Return the (X, Y) coordinate for the center point of the cell that contains the specified text.  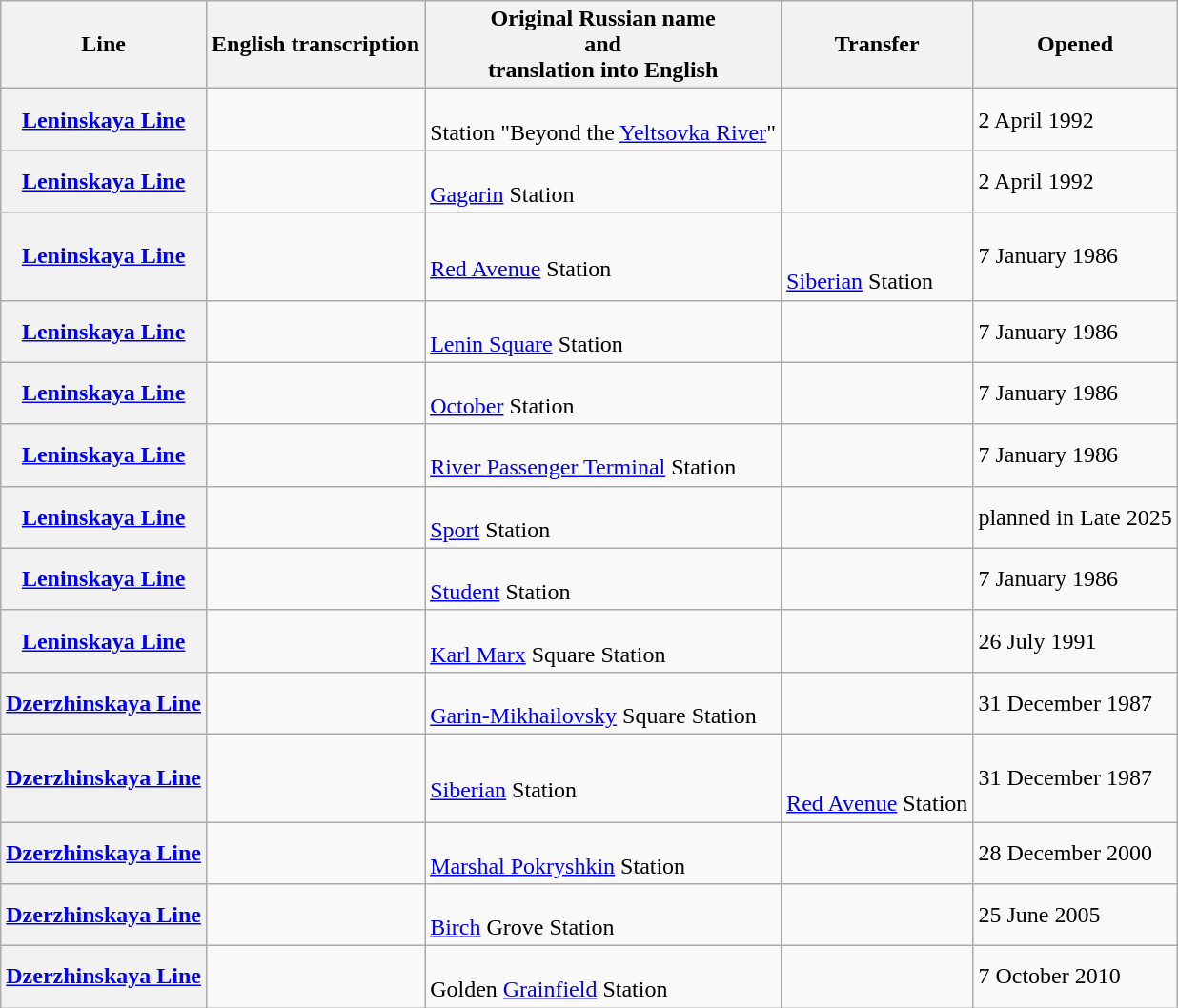
Student Station (603, 579)
25 June 2005 (1075, 915)
7 October 2010 (1075, 978)
English transcription (315, 45)
Marshal Pokryshkin Station (603, 852)
Sport Station (603, 516)
Transfer (877, 45)
Lenin Square Station (603, 332)
Karl Marx Square Station (603, 640)
Garin-Mikhailovsky Square Station (603, 703)
Opened (1075, 45)
Station "Beyond the Yeltsovka River" (603, 120)
River Passenger Terminal Station (603, 455)
planned in Late 2025 (1075, 516)
28 December 2000 (1075, 852)
October Station (603, 393)
26 July 1991 (1075, 640)
Golden Grainfield Station (603, 978)
Original Russian nameandtranslation into English (603, 45)
Line (104, 45)
Birch Grove Station (603, 915)
Gagarin Station (603, 181)
